Return [x, y] of the center of cell containing provided text 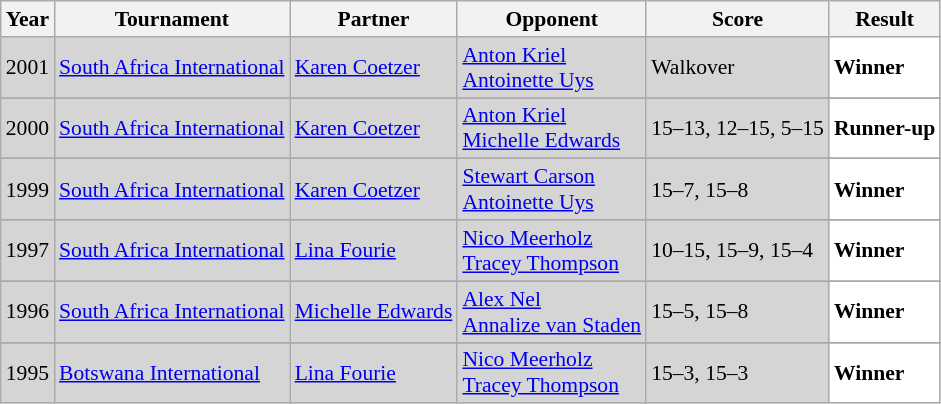
10–15, 15–9, 15–4 [738, 250]
Result [884, 19]
Opponent [552, 19]
2001 [28, 68]
1995 [28, 372]
Michelle Edwards [374, 312]
15–13, 12–15, 5–15 [738, 128]
15–3, 15–3 [738, 372]
Score [738, 19]
Walkover [738, 68]
Tournament [172, 19]
Botswana International [172, 372]
1997 [28, 250]
1996 [28, 312]
Runner-up [884, 128]
Stewart Carson Antoinette Uys [552, 190]
15–5, 15–8 [738, 312]
15–7, 15–8 [738, 190]
Year [28, 19]
Anton Kriel Michelle Edwards [552, 128]
1999 [28, 190]
Anton Kriel Antoinette Uys [552, 68]
2000 [28, 128]
Alex Nel Annalize van Staden [552, 312]
Partner [374, 19]
